Locate the cell with the specified text and output its [x, y] center coordinate. 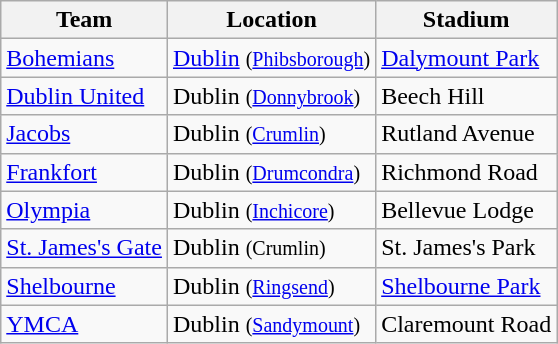
Rutland Avenue [466, 134]
Dublin (Drumcondra) [271, 172]
Jacobs [84, 134]
Beech Hill [466, 96]
St. James's Gate [84, 248]
Team [84, 20]
Dublin (Ringsend) [271, 286]
Dublin (Sandymount) [271, 324]
Richmond Road [466, 172]
Claremount Road [466, 324]
Bohemians [84, 58]
Dublin United [84, 96]
Bellevue Lodge [466, 210]
St. James's Park [466, 248]
YMCA [84, 324]
Frankfort [84, 172]
Shelbourne [84, 286]
Dublin (Inchicore) [271, 210]
Shelbourne Park [466, 286]
Dublin (Donnybrook) [271, 96]
Dublin (Phibsborough) [271, 58]
Location [271, 20]
Dalymount Park [466, 58]
Olympia [84, 210]
Stadium [466, 20]
